Return the (X, Y) coordinate for the center point of the cell that contains the specified text.  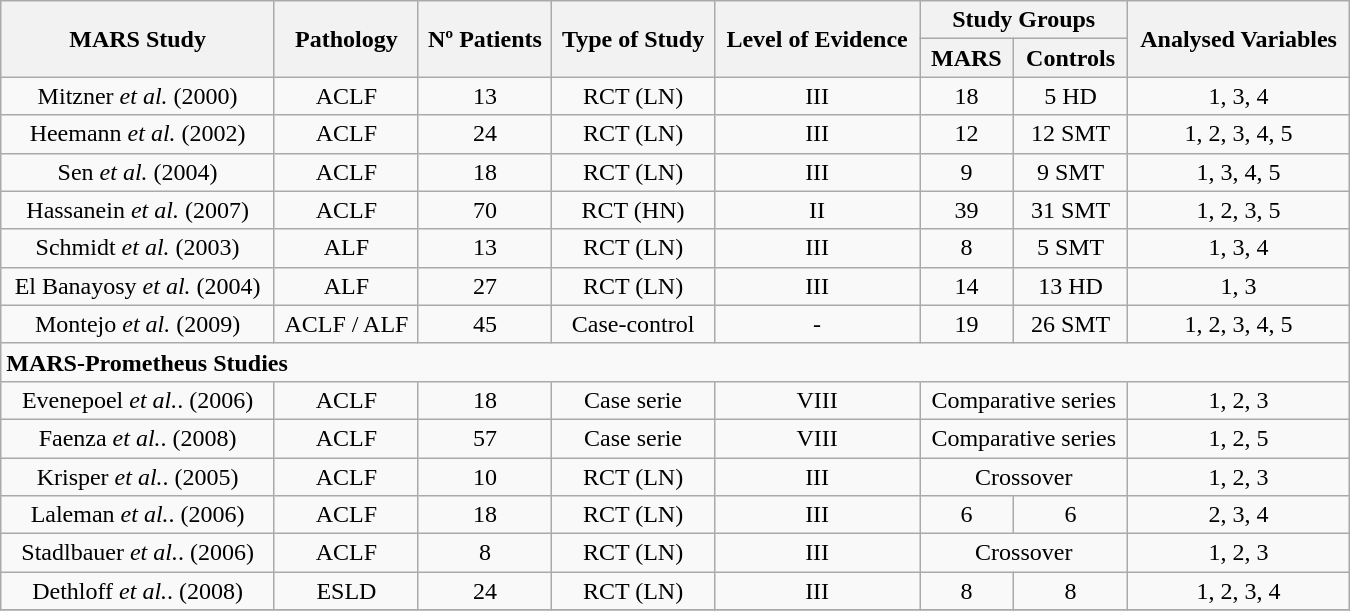
14 (967, 286)
Heemann et al. (2002) (138, 134)
1, 3, 4, 5 (1238, 172)
El Banayosy et al. (2004) (138, 286)
Montejo et al. (2009) (138, 324)
MARS-Prometheus Studies (675, 362)
ESLD (346, 591)
27 (484, 286)
1, 2, 5 (1238, 438)
10 (484, 477)
12 SMT (1070, 134)
2, 3, 4 (1238, 515)
9 (967, 172)
Controls (1070, 58)
Pathology (346, 39)
12 (967, 134)
RCT (HN) (632, 210)
II (818, 210)
5 SMT (1070, 248)
Case-control (632, 324)
57 (484, 438)
Mitzner et al. (2000) (138, 96)
Stadlbauer et al.. (2006) (138, 553)
Hassanein et al. (2007) (138, 210)
Level of Evidence (818, 39)
9 SMT (1070, 172)
Laleman et al.. (2006) (138, 515)
Study Groups (1024, 20)
MARS (967, 58)
45 (484, 324)
1, 2, 3, 5 (1238, 210)
MARS Study (138, 39)
Schmidt et al. (2003) (138, 248)
Type of Study (632, 39)
Faenza et al.. (2008) (138, 438)
19 (967, 324)
Dethloff et al.. (2008) (138, 591)
Nº Patients (484, 39)
Krisper et al.. (2005) (138, 477)
5 HD (1070, 96)
Analysed Variables (1238, 39)
1, 3 (1238, 286)
- (818, 324)
26 SMT (1070, 324)
1, 2, 3, 4 (1238, 591)
31 SMT (1070, 210)
ACLF / ALF (346, 324)
70 (484, 210)
Evenepoel et al.. (2006) (138, 400)
13 HD (1070, 286)
39 (967, 210)
Sen et al. (2004) (138, 172)
